Return the (x, y) coordinate for the center point of the cell that contains the specified text.  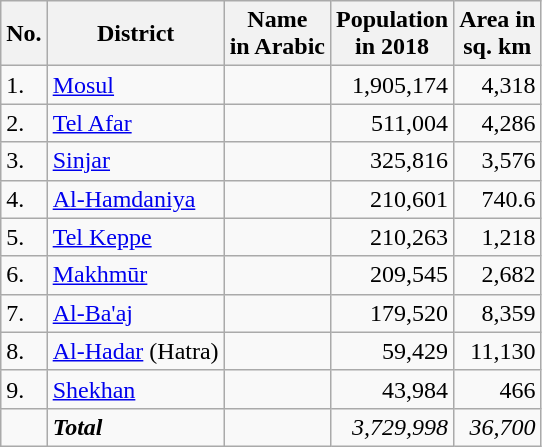
36,700 (498, 427)
7. (24, 313)
Al-Hamdaniya (136, 199)
Name in Arabic (277, 34)
8,359 (498, 313)
4. (24, 199)
Al-Ba'aj (136, 313)
209,545 (392, 275)
Mosul (136, 85)
Al-Hadar (Hatra) (136, 351)
210,263 (392, 237)
No. (24, 34)
Makhmūr (136, 275)
3,729,998 (392, 427)
5. (24, 237)
740.6 (498, 199)
District (136, 34)
Shekhan (136, 389)
466 (498, 389)
179,520 (392, 313)
4,318 (498, 85)
3. (24, 161)
9. (24, 389)
2. (24, 123)
8. (24, 351)
1,218 (498, 237)
Area in sq. km (498, 34)
11,130 (498, 351)
1,905,174 (392, 85)
2,682 (498, 275)
1. (24, 85)
Tel Afar (136, 123)
Population in 2018 (392, 34)
511,004 (392, 123)
3,576 (498, 161)
210,601 (392, 199)
4,286 (498, 123)
59,429 (392, 351)
6. (24, 275)
43,984 (392, 389)
Total (136, 427)
Tel Keppe (136, 237)
Sinjar (136, 161)
325,816 (392, 161)
